Return the (x, y) coordinate for the center point of the cell that contains the specified text.  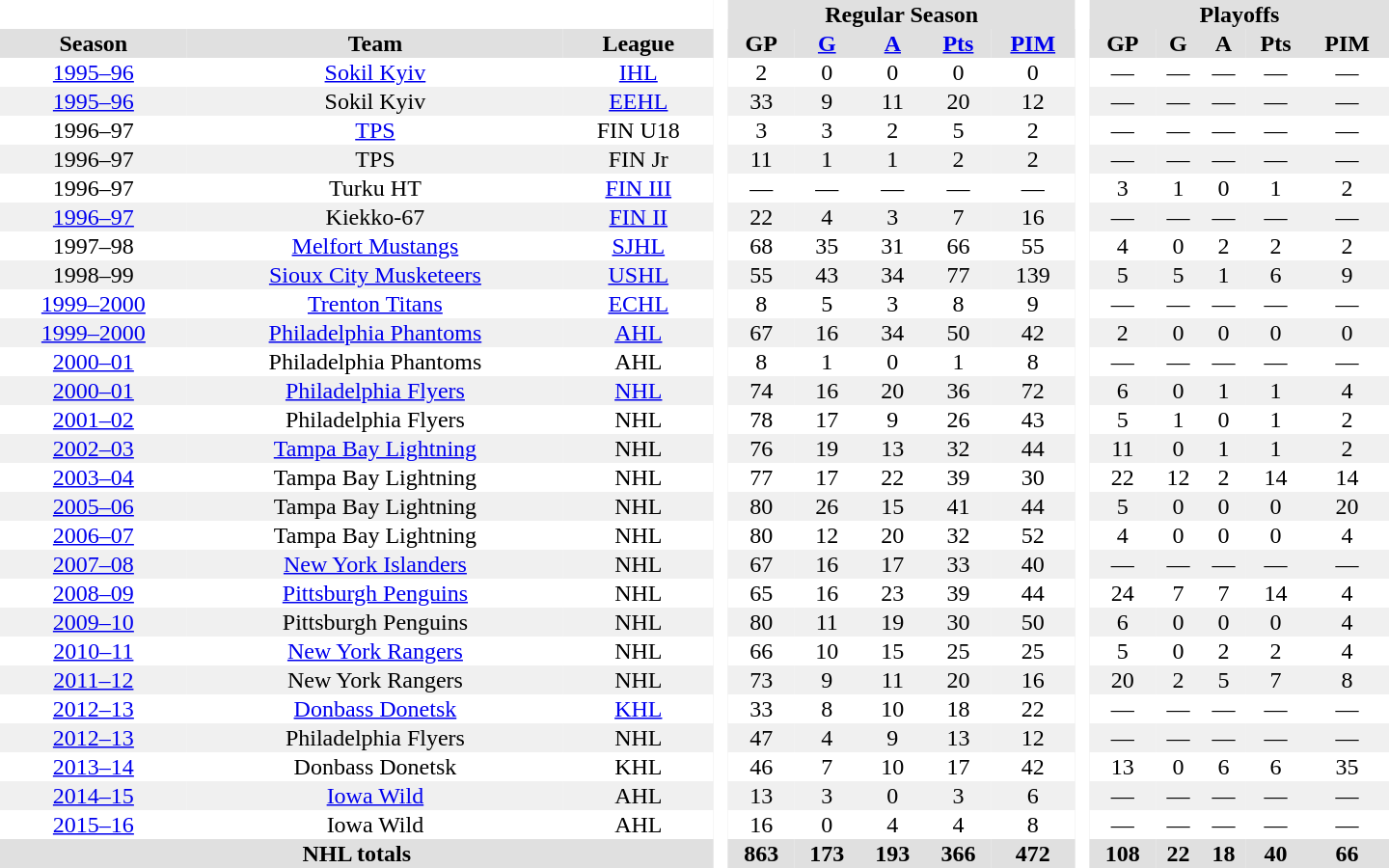
EEHL (639, 101)
41 (958, 506)
74 (761, 391)
Playoffs (1239, 14)
23 (892, 593)
ECHL (639, 304)
2010–11 (94, 651)
Trenton Titans (375, 304)
2001–02 (94, 420)
76 (761, 448)
46 (761, 767)
36 (958, 391)
73 (761, 680)
FIN Jr (639, 159)
2014–15 (94, 796)
Sioux City Musketeers (375, 275)
FIN U18 (639, 130)
1998–99 (94, 275)
2009–10 (94, 622)
Season (94, 43)
FIN III (639, 188)
65 (761, 593)
139 (1032, 275)
173 (827, 854)
2015–16 (94, 825)
472 (1032, 854)
Turku HT (375, 188)
2013–14 (94, 767)
1997–98 (94, 246)
78 (761, 420)
24 (1123, 593)
NHL totals (357, 854)
108 (1123, 854)
SJHL (639, 246)
League (639, 43)
Team (375, 43)
366 (958, 854)
Kiekko-67 (375, 217)
47 (761, 738)
2005–06 (94, 506)
Regular Season (901, 14)
2011–12 (94, 680)
68 (761, 246)
863 (761, 854)
FIN II (639, 217)
Melfort Mustangs (375, 246)
2008–09 (94, 593)
2003–04 (94, 477)
31 (892, 246)
New York Islanders (375, 564)
USHL (639, 275)
IHL (639, 72)
2006–07 (94, 535)
2002–03 (94, 448)
72 (1032, 391)
52 (1032, 535)
2007–08 (94, 564)
193 (892, 854)
